Scan for the cell matching the given text and deliver its (X, Y) coordinate at center. 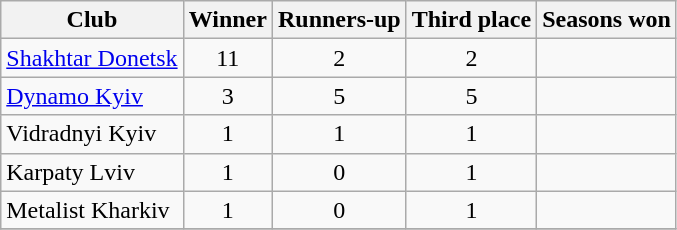
Karpaty Lviv (92, 172)
Shakhtar Donetsk (92, 58)
Vidradnyi Kyiv (92, 134)
Third place (471, 20)
Metalist Kharkiv (92, 210)
Seasons won (607, 20)
11 (228, 58)
Dynamo Kyiv (92, 96)
Runners-up (339, 20)
Winner (228, 20)
3 (228, 96)
Club (92, 20)
